Search for the cell housing the specified text and yield its [X, Y] center coordinate. 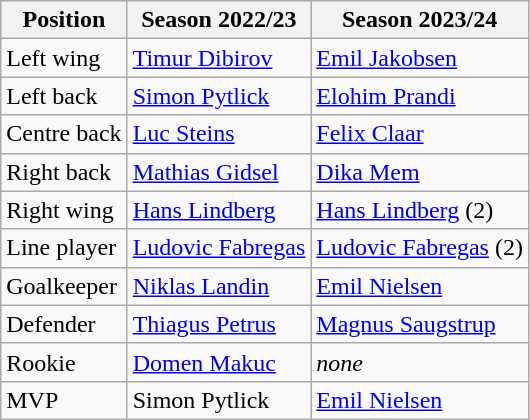
Mathias Gidsel [219, 172]
Goalkeeper [64, 286]
Rookie [64, 362]
Timur Dibirov [219, 58]
Felix Claar [420, 134]
Centre back [64, 134]
Left wing [64, 58]
Elohim Prandi [420, 96]
Ludovic Fabregas (2) [420, 248]
Niklas Landin [219, 286]
Luc Steins [219, 134]
Thiagus Petrus [219, 324]
MVP [64, 400]
Hans Lindberg (2) [420, 210]
Season 2023/24 [420, 20]
Ludovic Fabregas [219, 248]
Line player [64, 248]
Domen Makuc [219, 362]
Emil Jakobsen [420, 58]
none [420, 362]
Dika Mem [420, 172]
Left back [64, 96]
Hans Lindberg [219, 210]
Magnus Saugstrup [420, 324]
Right back [64, 172]
Season 2022/23 [219, 20]
Position [64, 20]
Right wing [64, 210]
Defender [64, 324]
